Extract the [x, y] coordinate from the center of the cell holding the provided text.  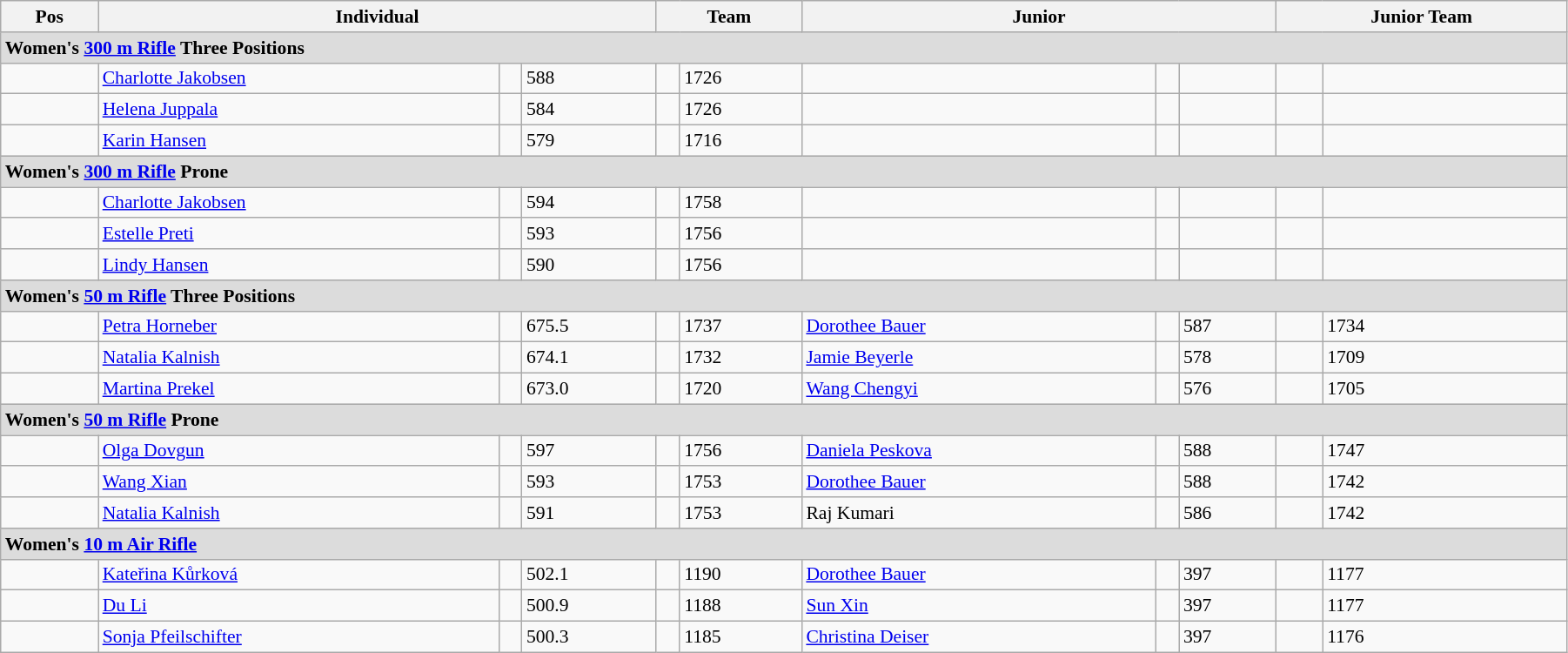
Women's 50 m Rifle Prone [784, 420]
Sonja Pfeilschifter [299, 637]
Lindy Hansen [299, 265]
1737 [740, 326]
1185 [740, 637]
Christina Deiser [978, 637]
502.1 [590, 575]
591 [590, 513]
587 [1228, 326]
Estelle Preti [299, 234]
1190 [740, 575]
586 [1228, 513]
Team [729, 17]
584 [590, 110]
Junior Team [1422, 17]
500.9 [590, 606]
590 [590, 265]
Women's 50 m Rifle Three Positions [784, 296]
675.5 [590, 326]
Martina Prekel [299, 389]
1716 [740, 141]
1176 [1444, 637]
597 [590, 451]
Sun Xin [978, 606]
Women's 300 m Rifle Three Positions [784, 48]
1747 [1444, 451]
1188 [740, 606]
Du Li [299, 606]
Olga Dovgun [299, 451]
673.0 [590, 389]
Jamie Beyerle [978, 358]
Raj Kumari [978, 513]
Wang Xian [299, 482]
Individual [378, 17]
Junior [1039, 17]
Women's 10 m Air Rifle [784, 544]
Wang Chengyi [978, 389]
Helena Juppala [299, 110]
Kateřina Kůrková [299, 575]
500.3 [590, 637]
Women's 300 m Rifle Prone [784, 172]
674.1 [590, 358]
594 [590, 203]
1705 [1444, 389]
579 [590, 141]
576 [1228, 389]
1720 [740, 389]
1709 [1444, 358]
1758 [740, 203]
1734 [1444, 326]
Pos [50, 17]
Daniela Peskova [978, 451]
Karin Hansen [299, 141]
578 [1228, 358]
1732 [740, 358]
Petra Horneber [299, 326]
